Find where the given text appears and provide that cell's center as (x, y) coordinate. 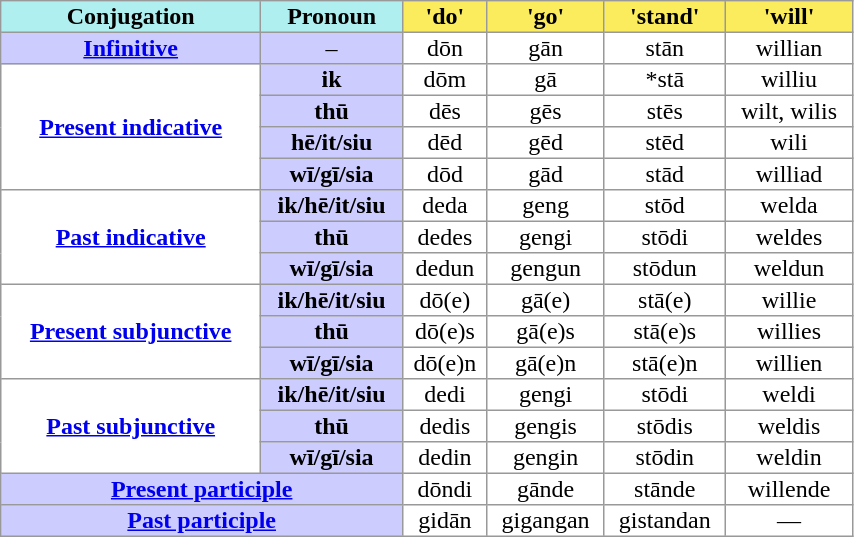
stād (665, 174)
Conjugation (131, 17)
Past subjunctive (131, 426)
Present participle (202, 489)
gengin (546, 458)
gidān (446, 521)
weldin (790, 458)
dedes (446, 237)
stēd (665, 143)
dedi (446, 395)
gād (546, 174)
Past participle (202, 521)
– (332, 48)
weldi (790, 395)
stōdin (665, 458)
dedin (446, 458)
dōm (446, 80)
weldun (790, 269)
Past indicative (131, 237)
williu (790, 80)
dōn (446, 48)
Present indicative (131, 127)
stā(e) (665, 300)
gigangan (546, 521)
ik (332, 80)
willie (790, 300)
weldes (790, 237)
deda (446, 206)
gā(e) (546, 300)
dēd (446, 143)
geng (546, 206)
gengis (546, 426)
— (790, 521)
gistandan (665, 521)
Infinitive (131, 48)
williad (790, 174)
Present subjunctive (131, 331)
*stā (665, 80)
weldis (790, 426)
stēs (665, 111)
dōd (446, 174)
gēd (546, 143)
willien (790, 363)
dedun (446, 269)
gā(e)s (546, 332)
willende (790, 489)
gā(e)n (546, 363)
stā(e)s (665, 332)
'stand' (665, 17)
stān (665, 48)
dedis (446, 426)
willies (790, 332)
stōd (665, 206)
Pronoun (332, 17)
gengun (546, 269)
dō(e) (446, 300)
gēs (546, 111)
dēs (446, 111)
willian (790, 48)
'will' (790, 17)
'do' (446, 17)
wilt, wilis (790, 111)
dōndi (446, 489)
stā(e)n (665, 363)
welda (790, 206)
gā (546, 80)
gān (546, 48)
'go' (546, 17)
gānde (546, 489)
stōdis (665, 426)
stōdun (665, 269)
dō(e)n (446, 363)
dō(e)s (446, 332)
stānde (665, 489)
wili (790, 143)
hē/it/siu (332, 143)
